Scan for the cell matching the given text and deliver its [x, y] coordinate at center. 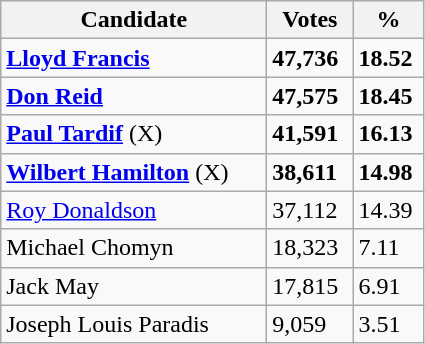
14.39 [388, 210]
38,611 [310, 172]
Roy Donaldson [134, 210]
16.13 [388, 134]
Don Reid [134, 96]
Votes [310, 20]
Wilbert Hamilton (X) [134, 172]
14.98 [388, 172]
18.45 [388, 96]
18.52 [388, 58]
Michael Chomyn [134, 248]
Jack May [134, 286]
41,591 [310, 134]
% [388, 20]
6.91 [388, 286]
Paul Tardif (X) [134, 134]
Joseph Louis Paradis [134, 324]
Candidate [134, 20]
9,059 [310, 324]
Lloyd Francis [134, 58]
3.51 [388, 324]
17,815 [310, 286]
18,323 [310, 248]
37,112 [310, 210]
47,575 [310, 96]
7.11 [388, 248]
47,736 [310, 58]
